Provide the [X, Y] coordinate of the cell's center where the given text is located.  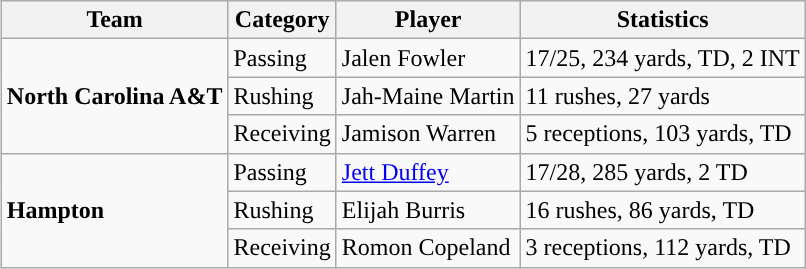
Statistics [662, 20]
North Carolina A&T [114, 96]
Jamison Warren [428, 134]
3 receptions, 112 yards, TD [662, 248]
Team [114, 20]
Category [282, 20]
17/28, 285 yards, 2 TD [662, 172]
Jah-Maine Martin [428, 96]
16 rushes, 86 yards, TD [662, 210]
Jalen Fowler [428, 58]
Jett Duffey [428, 172]
5 receptions, 103 yards, TD [662, 134]
Romon Copeland [428, 248]
17/25, 234 yards, TD, 2 INT [662, 58]
Elijah Burris [428, 210]
11 rushes, 27 yards [662, 96]
Player [428, 20]
Hampton [114, 210]
